Extract the (X, Y) coordinate from the center of the cell holding the provided text.  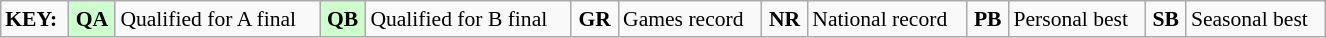
PB (988, 19)
Qualified for A final (218, 19)
Qualified for B final (468, 19)
NR (784, 19)
GR (594, 19)
KEY: (34, 19)
Games record (690, 19)
National record (887, 19)
SB (1166, 19)
Personal best (1076, 19)
Seasonal best (1256, 19)
QA (92, 19)
QB (342, 19)
